Extract the [X, Y] coordinate from the center of the cell holding the provided text.  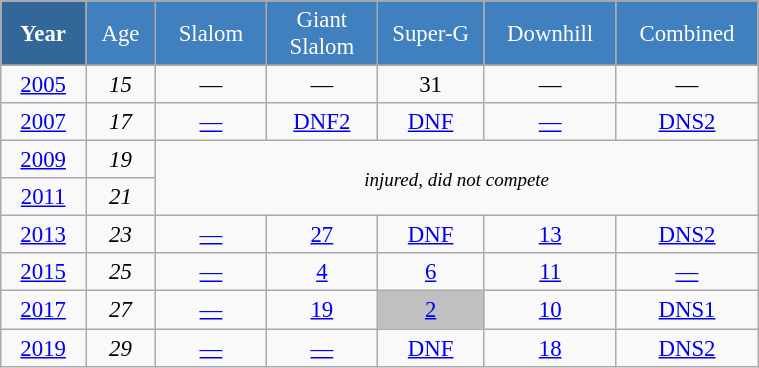
10 [550, 310]
2017 [44, 310]
23 [121, 235]
18 [550, 348]
2011 [44, 197]
25 [121, 273]
11 [550, 273]
2 [430, 310]
Combined [686, 34]
2015 [44, 273]
2007 [44, 122]
2019 [44, 348]
6 [430, 273]
15 [121, 85]
2009 [44, 160]
DNF2 [322, 122]
Super-G [430, 34]
Age [121, 34]
DNS1 [686, 310]
Slalom [212, 34]
13 [550, 235]
2005 [44, 85]
21 [121, 197]
Year [44, 34]
GiantSlalom [322, 34]
4 [322, 273]
29 [121, 348]
2013 [44, 235]
Downhill [550, 34]
17 [121, 122]
31 [430, 85]
injured, did not compete [457, 178]
